Locate the cell with the specified text and output its (x, y) center coordinate. 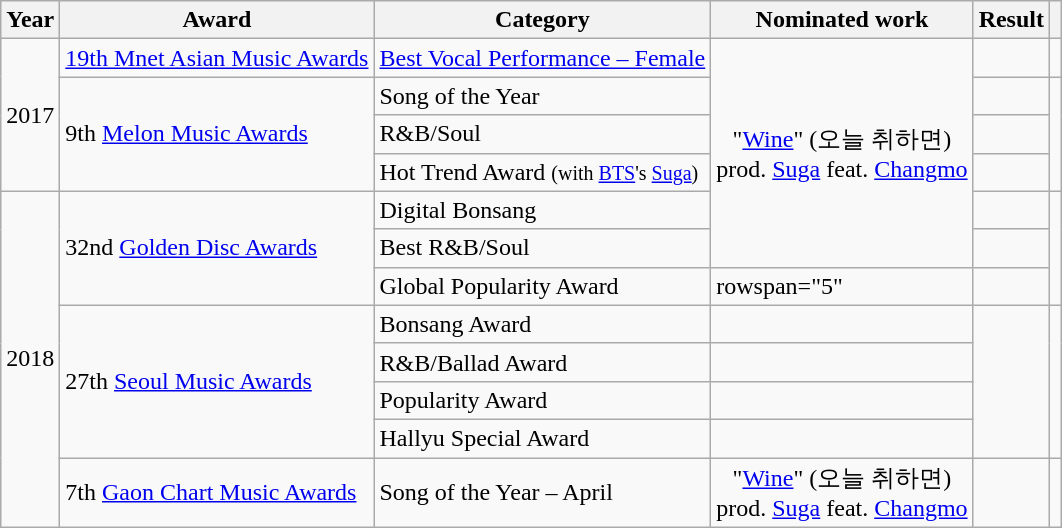
Nominated work (842, 20)
Result (1011, 20)
7th Gaon Chart Music Awards (217, 493)
Best R&B/Soul (542, 248)
19th Mnet Asian Music Awards (217, 58)
Song of the Year (542, 96)
R&B/Soul (542, 134)
Global Popularity Award (542, 286)
32nd Golden Disc Awards (217, 248)
Hot Trend Award (with BTS's Suga) (542, 172)
Hallyu Special Award (542, 438)
Award (217, 20)
27th Seoul Music Awards (217, 381)
Category (542, 20)
Best Vocal Performance – Female (542, 58)
9th Melon Music Awards (217, 134)
Bonsang Award (542, 324)
2017 (30, 115)
rowspan="5" (842, 286)
2018 (30, 359)
Digital Bonsang (542, 210)
Popularity Award (542, 400)
Year (30, 20)
R&B/Ballad Award (542, 362)
Song of the Year – April (542, 493)
